Provide the (X, Y) coordinate of the cell's center where the given text is located.  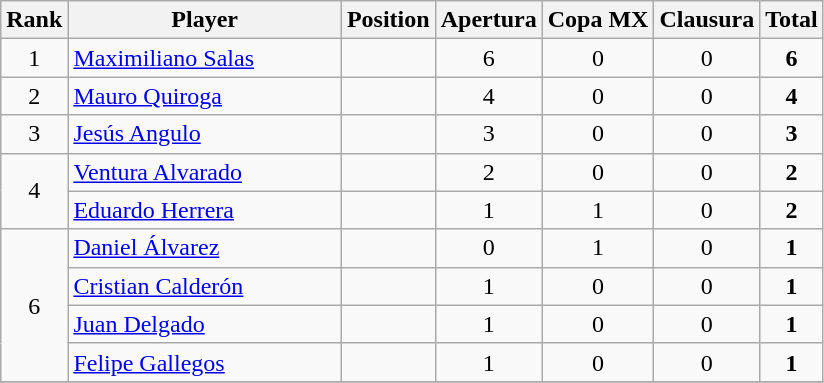
Player (205, 20)
Jesús Angulo (205, 134)
Eduardo Herrera (205, 210)
Total (792, 20)
Apertura (488, 20)
Clausura (707, 20)
Ventura Alvarado (205, 172)
Cristian Calderón (205, 286)
Daniel Álvarez (205, 248)
Copa MX (598, 20)
Rank (34, 20)
Maximiliano Salas (205, 58)
Juan Delgado (205, 324)
Felipe Gallegos (205, 362)
Position (388, 20)
Mauro Quiroga (205, 96)
